Pinpoint the cell where the given text exists, returning its (X, Y) midpoint coordinate. 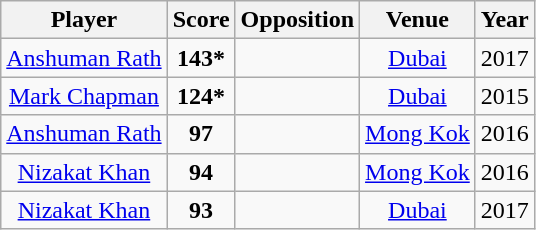
2015 (504, 96)
93 (201, 210)
Venue (418, 20)
Player (84, 20)
94 (201, 172)
97 (201, 134)
Year (504, 20)
124* (201, 96)
Score (201, 20)
Mark Chapman (84, 96)
Opposition (297, 20)
143* (201, 58)
